Return the (X, Y) coordinate for the center point of the cell that contains the specified text.  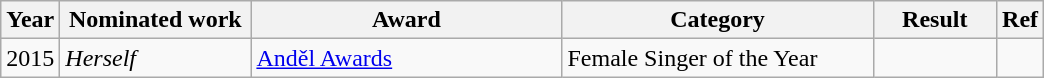
Result (935, 20)
Female Singer of the Year (718, 58)
Nominated work (156, 20)
Herself (156, 58)
Category (718, 20)
Year (30, 20)
2015 (30, 58)
Anděl Awards (406, 58)
Award (406, 20)
Ref (1020, 20)
